Capture the cell that displays the provided text and extract its [X, Y] central coordinate. 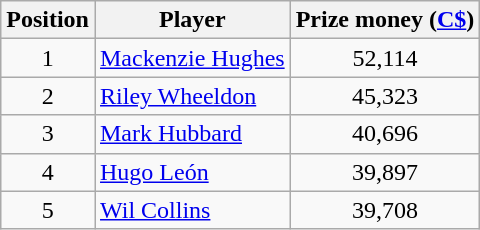
Position [48, 20]
40,696 [385, 134]
4 [48, 172]
3 [48, 134]
2 [48, 96]
Player [192, 20]
45,323 [385, 96]
39,708 [385, 210]
Hugo León [192, 172]
1 [48, 58]
Mark Hubbard [192, 134]
Riley Wheeldon [192, 96]
Wil Collins [192, 210]
Prize money (C$) [385, 20]
5 [48, 210]
Mackenzie Hughes [192, 58]
52,114 [385, 58]
39,897 [385, 172]
